Determine the [X, Y] coordinate at the center of the cell enclosing the given text.  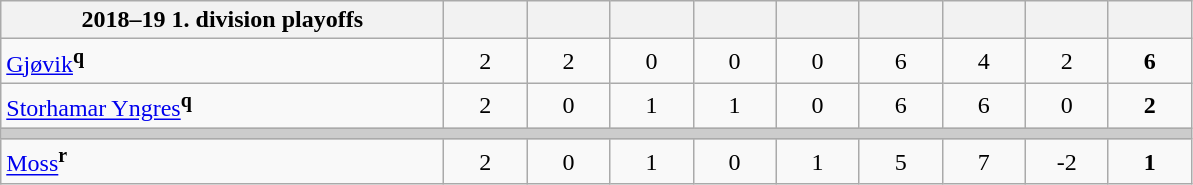
5 [900, 162]
Gjøvikq [222, 62]
2018–19 1. division playoffs [222, 20]
Mossr [222, 162]
-2 [1066, 162]
4 [984, 62]
7 [984, 162]
Storhamar Yngresq [222, 106]
